Determine the (x, y) coordinate at the center of the cell enclosing the given text.  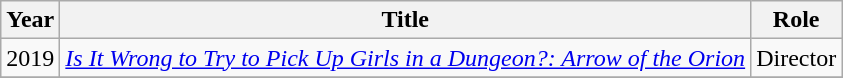
Director (796, 58)
Is It Wrong to Try to Pick Up Girls in a Dungeon?: Arrow of the Orion (406, 58)
Role (796, 20)
Year (30, 20)
Title (406, 20)
2019 (30, 58)
